Scan for the cell matching the given text and deliver its [x, y] coordinate at center. 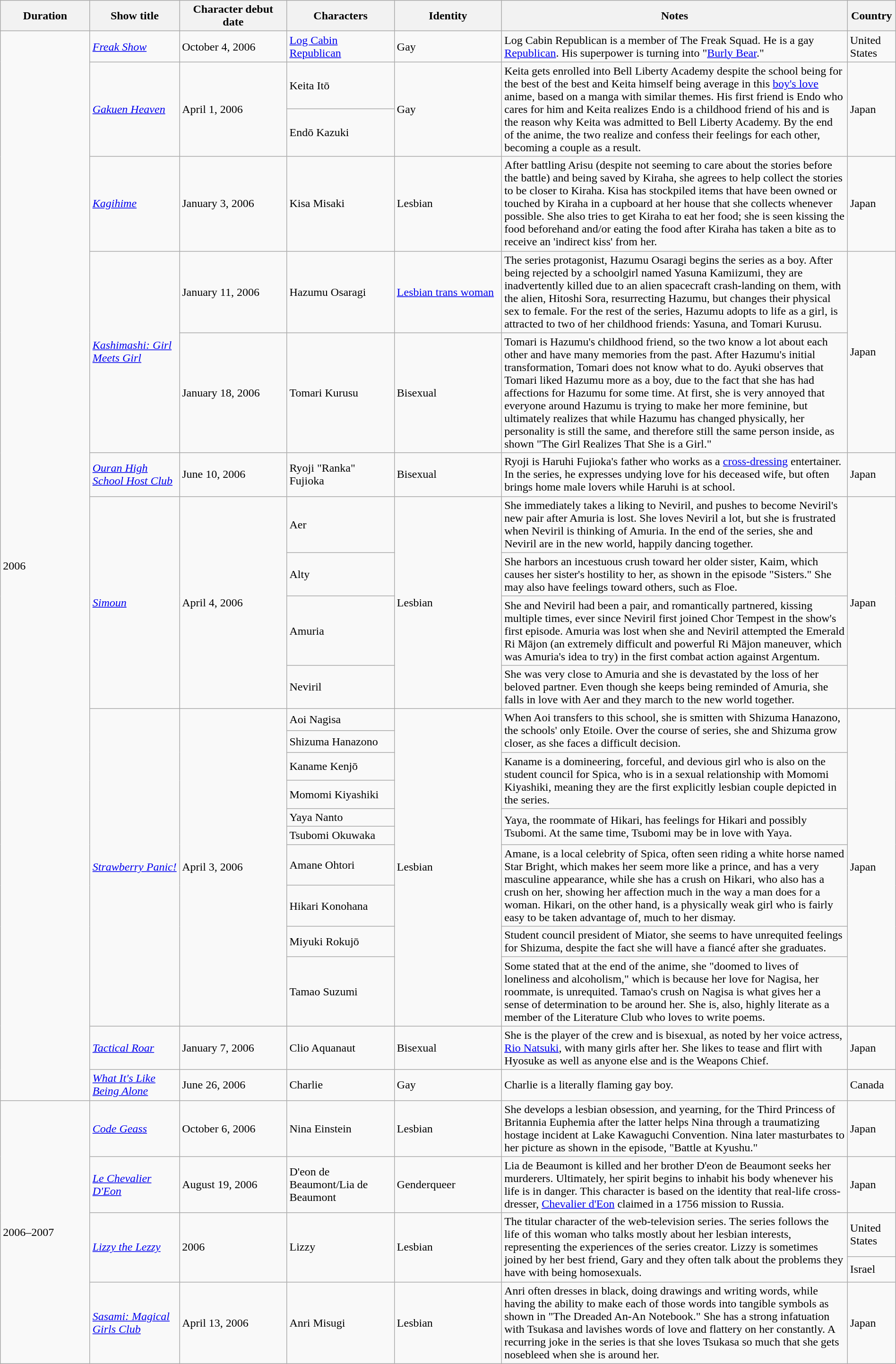
October 4, 2006 [233, 46]
Endō Kazuki [340, 133]
Kaname Kenjō [340, 767]
Gakuen Heaven [134, 109]
Sasami: Magical Girls Club [134, 1322]
April 13, 2006 [233, 1322]
January 3, 2006 [233, 204]
Ryoji "Ranka" Fujioka [340, 475]
Tomari Kurusu [340, 393]
Canada [871, 1085]
Hazumu Osaragi [340, 292]
April 3, 2006 [233, 867]
June 10, 2006 [233, 475]
Freak Show [134, 46]
Log Cabin Republican is a member of The Freak Squad. He is a gay Republican. His superpower is turning into "Burly Bear." [675, 46]
Notes [675, 16]
January 7, 2006 [233, 1048]
June 26, 2006 [233, 1085]
Code Geass [134, 1129]
Tsubomi Okuwaka [340, 836]
Show title [134, 16]
D'eon de Beaumont/Lia de Beaumont [340, 1184]
Momomi Kiyashiki [340, 794]
2006–2007 [45, 1232]
Country [871, 16]
Lizzy the Lezzy [134, 1247]
Tactical Roar [134, 1048]
Nina Einstein [340, 1129]
Yaya, the roommate of Hikari, has feelings for Hikari and possibly Tsubomi. At the same time, Tsubomi may be in love with Yaya. [675, 827]
April 1, 2006 [233, 109]
Characters [340, 16]
August 19, 2006 [233, 1184]
Identity [448, 16]
Log Cabin Republican [340, 46]
Charlie [340, 1085]
Keita Itō [340, 86]
Yaya Nanto [340, 818]
Anri Misugi [340, 1322]
Israel [871, 1269]
Kashimashi: Girl Meets Girl [134, 352]
Genderqueer [448, 1184]
What It's Like Being Alone [134, 1085]
Kagihime [134, 204]
Amuria [340, 630]
Lesbian trans woman [448, 292]
Charlie is a literally flaming gay boy. [675, 1085]
Hikari Konohana [340, 906]
Le Chevalier D'Eon [134, 1184]
October 6, 2006 [233, 1129]
Lizzy [340, 1247]
Tamao Suzumi [340, 992]
Neviril [340, 687]
Strawberry Panic! [134, 867]
Shizuma Hanazono [340, 741]
Kisa Misaki [340, 204]
April 4, 2006 [233, 602]
Character debut date [233, 16]
Simoun [134, 602]
Duration [45, 16]
January 18, 2006 [233, 393]
Miyuki Rokujō [340, 941]
Aer [340, 525]
Clio Aquanaut [340, 1048]
January 11, 2006 [233, 292]
Student council president of Miator, she seems to have unrequited feelings for Shizuma, despite the fact she will have a fiancé after she graduates. [675, 941]
Amane Ohtori [340, 865]
Alty [340, 574]
Ouran High School Host Club [134, 475]
Aoi Nagisa [340, 719]
